Output the (x, y) coordinate of the center of the cell containing the given text.  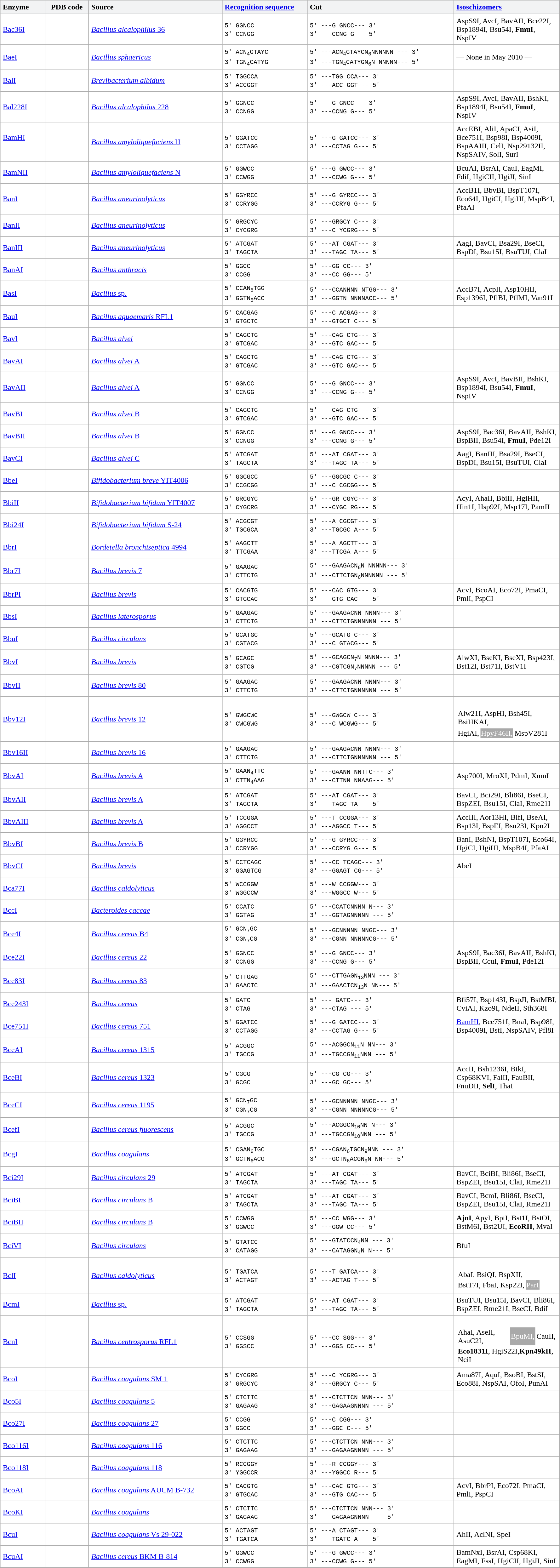
Bifidobacterium bifidum YIT4007 (156, 503)
5' GGCGCC 3' CCGCGG (265, 481)
Bfi57I, Bsp143I, BspJI, BstMBI, CviAI, Kzo9I, NdeII, Sth368I (507, 1004)
Bacillus brevis 80 (156, 685)
5' GRGCYC 3' CYCGRG (265, 225)
BceCI (23, 1105)
BcuAI (23, 1557)
5' GCAGC 3' CGTCG (265, 662)
BbvCI (23, 866)
BamNxI, BsrAI, Csp68KI, EagMI, FssI, HgiCII, HgiJI, SinI (507, 1557)
Bacteroides caccae (156, 910)
Bci29I (23, 1177)
Bco5I (23, 1401)
Bacillus brevis 16 (156, 752)
Bacillus coagulans 118 (156, 1468)
BbvAI (23, 776)
5' ---ACGGCN10NN N--- 3' 3' ---TGCCGN10NNN --- 5' (380, 1130)
BcefI (23, 1130)
5' ---R CCGGY--- 3' 3' ---YGGCC R--- 5' (380, 1468)
Cut (380, 7)
Bacillus sphaericus (156, 57)
5' GWGCWC 3' CWCGWG (265, 719)
Bacillus cereus (156, 1004)
PDB code (67, 7)
AccB7I, AcpII, Asp10HII, Esp1396I, PflBI, PflMI, Van91I (507, 293)
Alw21I, AspHI, Bsh45I, BsiHKAI, HgiAI, HpyF46II, MspV281I (507, 719)
AbaI, BsiQI, BspXII, (491, 1274)
5' ---GCAGCN7N NNNN--- 3' 3' ---CGTCGN7NNNNN --- 5' (380, 662)
Recognition sequence (265, 7)
Bacillus amyloliquefaciens H (156, 142)
Ama87I, AquI, BsoBI, BstSI, Eco88I, NspSAI, OfoI, PunAI (507, 1379)
5' CCATC 3' GGTAG (265, 910)
BbiII (23, 503)
Bacillus cereus BKM B-814 (156, 1557)
Bacillus coagulans 5 (156, 1401)
Eco1831I, HgiS22I,Kpn49kII, NciI (506, 1355)
Bacillus alcalophilus 36 (156, 29)
5' ---T CCGGA--- 3' 3' ---AGGCC T--- 5' (380, 821)
AhII, AclNI, SpeI (507, 1534)
BasI (23, 293)
AccB1I, BbvBI, BspT107I, Eco64I, HgiCI, HgiHI, MspB4I, PfaAI (507, 199)
5' GATC 3' CTAG (265, 1004)
5' ---GCATG C--- 3' 3' ---C GTACG--- 5' (380, 638)
5' CTTGAG 3' GAACTC (265, 980)
5' GAAN4TTC 3' CTTN4AAG (265, 776)
Bacillus cereus 83 (156, 980)
BanIII (23, 248)
5' GGCC 3' CCGG (265, 270)
Bordetella bronchiseptica 4994 (156, 547)
AbeI (507, 866)
BavCI, Bci29I, Bli86I, BseCI, BspZEI, Bsu15I, ClaI, Rme21I (507, 799)
Bce751I (23, 1026)
Bacillus brevis 12 (156, 719)
AcvI, BcoAI, Eco72I, PmaCI, PmlI, PspCI (507, 594)
BciBII (23, 1222)
Bacillus cereus 22 (156, 957)
5' AAGCTT 3' TTCGAA (265, 547)
5' ---T GATCA--- 3' 3' ---ACTAG T--- 5' (380, 1275)
BamHI (23, 142)
5' TGATCA 3' ACTAGT (265, 1275)
Bacillus cereus 1323 (156, 1077)
AhaI, AseII, AsuC2I, BpuMI, CauII, Eco1831I, HgiS22I,Kpn49kII, NciI (507, 1342)
5' ---CC SGG--- 3' 3' ---GGS CC--- 5' (380, 1342)
Bacillus aquaemaris RFL1 (156, 316)
BavAI (23, 361)
Bco118I (23, 1468)
Bce83I (23, 980)
BavAII (23, 388)
Bacillus alcalophilus 228 (156, 107)
BavBII (23, 436)
BavI (23, 339)
5' RCCGGY 3' YGGCCR (265, 1468)
BanAI (23, 270)
5' GTATCC 3' CATAGG (265, 1246)
Enzyme (23, 7)
Bacillus circulans 29 (156, 1177)
AccEBI, AliI, ApaCI, AsiI, Bce751I, Bsp98I, Bsp4009I, BspAAIII, CelI, Nsp29132II, NspSAIV, SolI, SurI (507, 142)
BceAI (23, 1050)
AccII, Bsh1236I, BtkI, Csp68KVI, FalII, FauBII, FnuDII, SelI, ThaI (507, 1077)
5' ---ACGGCN11N NN--- 3' 3' ---TGCCGN11NNN --- 5' (380, 1050)
Bacillus alvei (156, 339)
Alw21I, AspHI, Bsh45I, BsiHKAI, (506, 717)
Bco116I (23, 1445)
BsuTUI, Bsu15I, BavCI, Bli86I, BspZEI, Rme21I, BseCI, BdiI (507, 1304)
5' ---CCANNNN NTGG--- 3' 3' ---GGTN NNNNACC--- 5' (380, 293)
5' ---A CTAGT--- 3' 3' ---TGATC A--- 5' (380, 1534)
5' ACN4GTAYC 3' TGN4CATYG (265, 57)
AagI, BavCI, Bsa29I, BseCI, BspDI, Bsu15I, BsuTUI, ClaI (507, 248)
Source (156, 7)
BbsI (23, 616)
BpuMI, (523, 1337)
BceBI (23, 1077)
HgiAI, (468, 733)
AspS9I, AvcI, BavAII, Bce22I, Bsp1894I, Bsu54I, FmuI, NspIV (507, 29)
5' CCAN5TGG 3' GGTN5ACC (265, 293)
BfuI (507, 1246)
BciBI (23, 1200)
5' TCCGGA 3' AGGCCT (265, 821)
BanI (23, 199)
Brevibacterium albidum (156, 80)
Bca77I (23, 888)
5' CACGAG 3' GTGCTC (265, 316)
Bacillus cereus fluorescens (156, 1130)
Bacillus amyloliquefaciens N (156, 173)
Bacillus coagulans 27 (156, 1423)
CauII, (546, 1337)
Bbv12I (23, 719)
5' ---GWGCW C--- 3' 3' ---C WCGWG--- 5' (380, 719)
Bacillus centrosporus RFL1 (156, 1342)
Bacillus brevis B (156, 844)
5' ---CG CG--- 3' 3' ---GC GC--- 5' (380, 1077)
BcgI (23, 1154)
AccIII, Aor13HI, BlfI, BseAI, Bsp13I, BspEI, Bsu23I, Kpn2I (507, 821)
5' ---TGG CCA--- 3' 3' ---ACC GGT--- 5' (380, 80)
5' ---C ACGAG--- 3' 3' ---GTGCT C--- 5' (380, 316)
BcoI (23, 1379)
BstT7I, FbaI, Ksp22I, (491, 1285)
Bco27I (23, 1423)
BaeI (23, 57)
AcvI, BbrPI, Eco72I, PmaCI, PmlI, PspCI (507, 1490)
BbeI (23, 481)
5' ---GAAGACN6N NNNNN--- 3' 3' ---CTTCTGN6NNNNNN --- 5' (380, 571)
5' WCCGGW 3' WGGCCW (265, 888)
Bce243I (23, 1004)
5' ---ACN4GTAYCN6NNNNNN --- 3' 3' ---TGN4CATYGN6N NNNNN--- 5' (380, 57)
— None in May 2010 — (507, 57)
5' ---CCATCNNNN N--- 3' 3' ---GGTAGNNNNN --- 5' (380, 910)
BauI (23, 316)
Bacillus cereus 751 (156, 1026)
AspS9I, AvcI, BavBII, BshKI, Bsp1894I, Bsu54I, FmuI, NspIV (507, 388)
BavCI (23, 458)
ParI (532, 1285)
BbvAIII (23, 821)
5' ---CTTGAGN13NNN --- 3' 3' ---GAACTCN13N NN--- 5' (380, 980)
BciVI (23, 1246)
Bacillus anthracis (156, 270)
AspS9I, AvcI, BavAII, BshKI, Bsp1894I, Bsu54I, FmuI, NspIV (507, 107)
Bacillus brevis 7 (156, 571)
Asp700I, MroXI, PdmI, XmnI (507, 776)
BbvBI (23, 844)
5' ---CGAN6TGCN9NNN --- 3' 3' ---GCTN6ACGN9N NN--- 5' (380, 1154)
Bce4I (23, 934)
5' CCTCAGC 3' GGAGTCG (265, 866)
5' ---GRGCY C--- 3' 3' ---C YCGRG--- 5' (380, 225)
5' ---GG CC--- 3' 3' ---CC GG--- 5' (380, 270)
AagI, BanIII, Bsa29I, BseCI, BspDI, Bsu15I, BsuTUI, ClaI (507, 458)
5' ---C YCGRG--- 3' 3' ---GRGCY C--- 5' (380, 1379)
5' TGGCCA 3' ACCGGT (265, 80)
BavBI (23, 414)
AhaI, AseII, AsuC2I, (483, 1337)
Bbr7I (23, 571)
HpyF46II, (497, 733)
AbaI, BsiQI, BspXII, BstT7I, FbaI, Ksp22I, ParI (507, 1275)
AlwXI, BseKI, BseXI, Bsp423I, Bst12I, Bst71I, BstV1I (507, 662)
5' GRCGYC 3' CYGCRG (265, 503)
5' --- GATC--- 3' 3' ---CTAG --- 5' (380, 1004)
AcyI, AhaII, BbiII, HgiHII, Hin1I, Hsp92I, Msp17I, PamII (507, 503)
BclI (23, 1275)
BbvAII (23, 799)
Bacillus alvei C (156, 458)
Bal228I (23, 107)
BbrPI (23, 594)
BanI, BshNI, BspT107I, Eco64I, HgiCI, HgiHI, MspB4I, PfaAI (507, 844)
BcoAI (23, 1490)
BccI (23, 910)
Bacillus cereus 1195 (156, 1105)
Bifidobacterium bifidum S-24 (156, 525)
Bacillus coagulans Vs 29-022 (156, 1534)
BamNII (23, 173)
Bacillus coagulans SM 1 (156, 1379)
Bac36I (23, 29)
Bacillus coagulans 116 (156, 1445)
BalI (23, 80)
5' CCSGG 3' GGSCC (265, 1342)
BbvII (23, 685)
5' CCWGG 3' GGWCC (265, 1222)
5' ---W CCGGW--- 3' 3' ---WGGCC W--- 5' (380, 888)
5' CGAN6TGC 3' GCTN6ACG (265, 1154)
BcuAI, BsrAI, CauI, EagMI, FdiI, HgiCII, HgiJI, SinI (507, 173)
BcmI (23, 1304)
Isoschizomers (507, 7)
5' ---GTATCCN4NN --- 3' 3' ---CATAGGN4N N--- 5' (380, 1246)
AspS9I, Bac36I, BavAII, BshKI, BspBII, CcuI, FmuI, Pde12I (507, 957)
5' CCGG 3' GGCC (265, 1423)
5' GCATGC 3' CGTACG (265, 638)
5' CGCG 3' GCGC (265, 1077)
BbvI (23, 662)
5' ACTAGT 3' TGATCA (265, 1534)
BcuI (23, 1534)
5' ---GR CGYC--- 3' 3' ---CYGC RG--- 5' (380, 503)
Bacillus cereus B4 (156, 934)
Bbi24I (23, 525)
5' ---CC TCAGC--- 3' 3' ---GGAGT CG--- 5' (380, 866)
Bifidobacterium breve YIT4006 (156, 481)
AspS9I, Bac36I, BavAII, BshKI, BspBII, Bsu54I, FmuI, Pde12I (507, 436)
MspV281I (531, 733)
Bacillus coagulans AUCM B-732 (156, 1490)
Bce22I (23, 957)
BanII (23, 225)
BbrI (23, 547)
5' ACGCGT 3' TGCGCA (265, 525)
BbuI (23, 638)
Bbv16II (23, 752)
BavCI, BcmI, Bli86I, BseCI, BspZEI, Bsu15I, ClaI, Rme21I (507, 1200)
5' CYCGRG 3' GRGCYC (265, 1379)
5' ---A AGCTT--- 3' 3' ---TTCGA A--- 5' (380, 547)
5' ---C CGG--- 3' 3' ---GGC C--- 5' (380, 1423)
Bacillus cereus 1315 (156, 1050)
5' ---GAANN NNTTC--- 3' 3' ---CTTNN NNAAG--- 5' (380, 776)
5' ---CC WGG--- 3' 3' ---GGW CC--- 5' (380, 1222)
BamHI, Bce751I, BnaI, Bsp98I, Bsp4009I, BstI, NspSAIV, Pfl8I (507, 1026)
BcoKI (23, 1512)
5' ---GGCGC C--- 3' 3' ---C CGCGG--- 5' (380, 481)
BcnI (23, 1342)
5' ---A CGCGT--- 3' 3' ---TGCGC A--- 5' (380, 525)
Bacillus laterosporus (156, 616)
BavCI, BciBI, Bli86I, BseCI, BspZEI, Bsu15I, ClaI, Rme21I (507, 1177)
AjnI, ApyI, BptI, Bst1I, BstOI, BstM6I, Bst2UI, EcoRII, MvaI (507, 1222)
